For the text-containing cell, return its midpoint in [x, y] coordinate format. 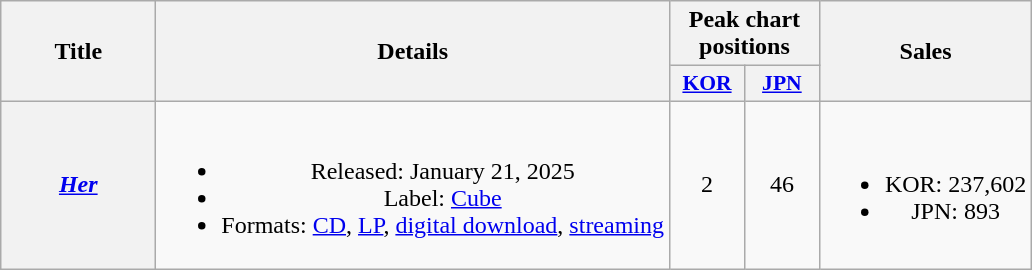
KOR [708, 84]
Title [78, 52]
JPN [782, 84]
KOR: 237,602JPN: 893 [925, 184]
Her [78, 184]
Details [413, 52]
2 [708, 184]
Peak chart positions [745, 34]
Released: January 21, 2025Label: CubeFormats: CD, LP, digital download, streaming [413, 184]
Sales [925, 52]
46 [782, 184]
